Detect which cell encompasses the target text, then output its (X, Y) center coordinate. 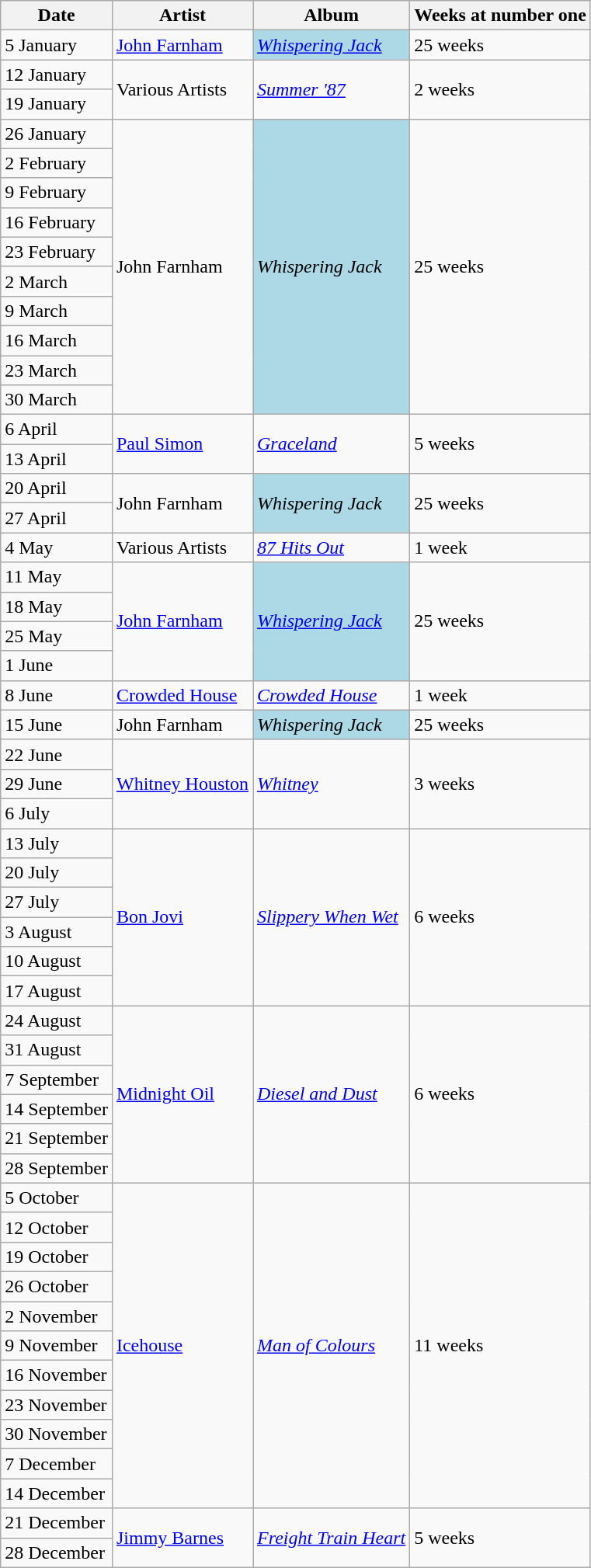
3 August (57, 932)
Date (57, 16)
14 December (57, 1493)
2 November (57, 1316)
27 April (57, 518)
14 September (57, 1109)
28 December (57, 1552)
6 April (57, 429)
16 November (57, 1375)
30 March (57, 400)
Icehouse (182, 1345)
Diesel and Dust (332, 1094)
18 May (57, 607)
8 June (57, 695)
21 December (57, 1523)
2 weeks (500, 89)
Weeks at number one (500, 16)
Jimmy Barnes (182, 1538)
20 April (57, 488)
Slippery When Wet (332, 916)
Man of Colours (332, 1345)
1 June (57, 666)
6 July (57, 813)
26 October (57, 1286)
19 January (57, 104)
2 February (57, 163)
9 March (57, 311)
28 September (57, 1168)
20 July (57, 873)
5 October (57, 1198)
Whitney (332, 784)
Graceland (332, 444)
23 November (57, 1405)
13 July (57, 843)
23 February (57, 252)
15 June (57, 725)
27 July (57, 902)
31 August (57, 1050)
29 June (57, 784)
11 weeks (500, 1345)
Whitney Houston (182, 784)
3 weeks (500, 784)
12 January (57, 75)
21 September (57, 1139)
13 April (57, 459)
11 May (57, 577)
30 November (57, 1434)
7 December (57, 1464)
17 August (57, 991)
4 May (57, 548)
5 January (57, 45)
19 October (57, 1257)
7 September (57, 1080)
22 June (57, 754)
9 February (57, 193)
Paul Simon (182, 444)
Freight Train Heart (332, 1538)
Bon Jovi (182, 916)
23 March (57, 370)
9 November (57, 1346)
16 March (57, 340)
16 February (57, 222)
Artist (182, 16)
10 August (57, 961)
12 October (57, 1227)
24 August (57, 1020)
Midnight Oil (182, 1094)
87 Hits Out (332, 548)
Summer '87 (332, 89)
26 January (57, 134)
Album (332, 16)
25 May (57, 636)
2 March (57, 281)
